Pinpoint the cell where the given text exists, returning its (x, y) midpoint coordinate. 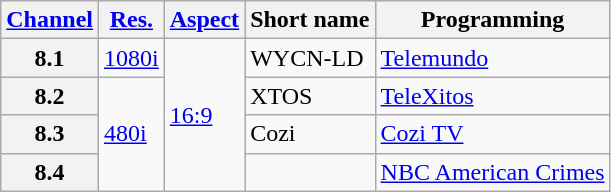
16:9 (204, 115)
Short name (310, 20)
Res. (132, 20)
Programming (492, 20)
NBC American Crimes (492, 172)
Telemundo (492, 58)
TeleXitos (492, 96)
1080i (132, 58)
Cozi TV (492, 134)
Cozi (310, 134)
8.2 (50, 96)
WYCN-LD (310, 58)
480i (132, 134)
XTOS (310, 96)
8.4 (50, 172)
8.3 (50, 134)
8.1 (50, 58)
Aspect (204, 20)
Channel (50, 20)
